Locate the cell with the specified text and output its [X, Y] center coordinate. 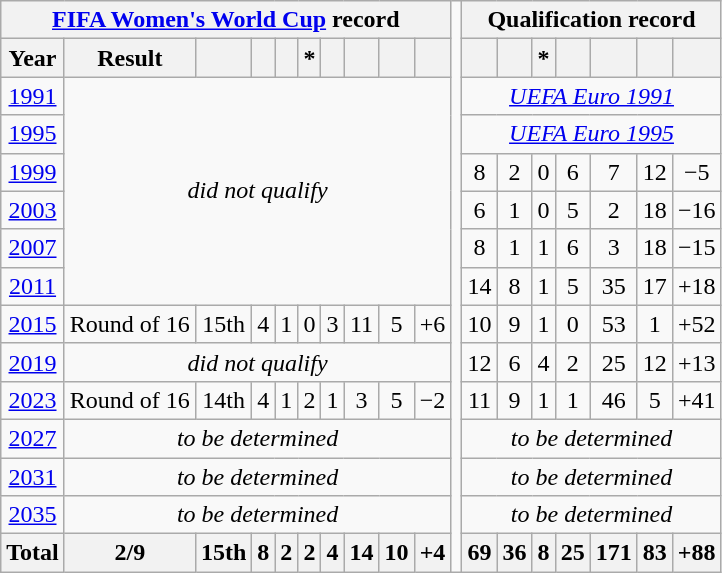
UEFA Euro 1991 [592, 96]
2015 [33, 324]
2003 [33, 210]
36 [514, 553]
46 [614, 400]
2011 [33, 286]
+13 [696, 362]
2027 [33, 438]
Total [33, 553]
+18 [696, 286]
83 [654, 553]
Year [33, 58]
2/9 [130, 553]
−16 [696, 210]
Result [130, 58]
2031 [33, 477]
−2 [432, 400]
35 [614, 286]
171 [614, 553]
2035 [33, 515]
Qualification record [592, 20]
69 [480, 553]
2023 [33, 400]
1995 [33, 134]
7 [614, 172]
14th [223, 400]
+52 [696, 324]
53 [614, 324]
+4 [432, 553]
17 [654, 286]
FIFA Women's World Cup record [226, 20]
UEFA Euro 1995 [592, 134]
−15 [696, 248]
2019 [33, 362]
−5 [696, 172]
+6 [432, 324]
1991 [33, 96]
+41 [696, 400]
2007 [33, 248]
+88 [696, 553]
1999 [33, 172]
